Return the [x, y] coordinate for the center point of the cell that contains the specified text.  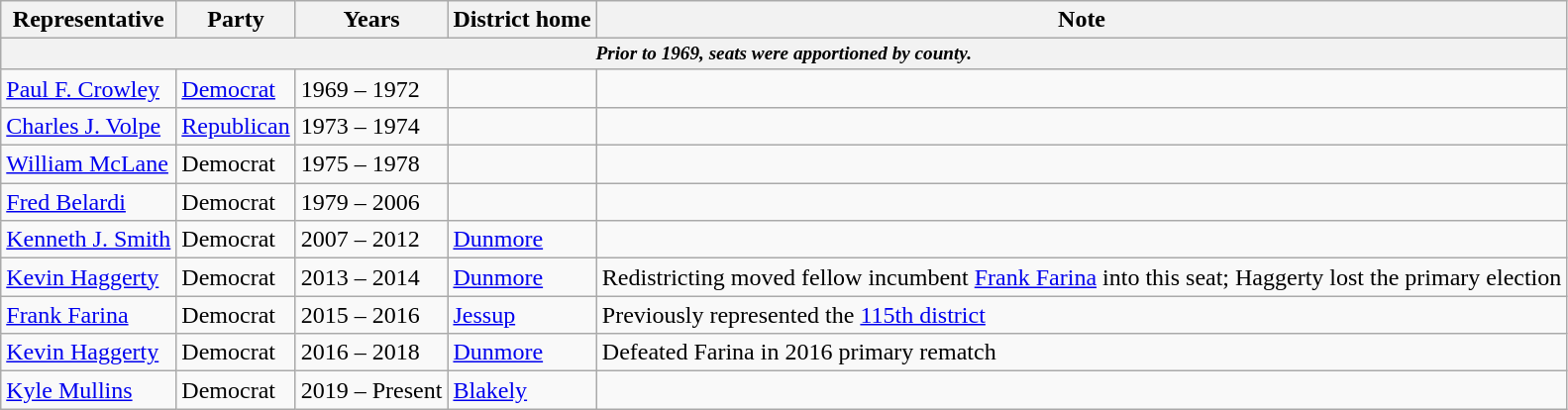
Jessup [522, 315]
2015 – 2016 [371, 315]
Republican [236, 127]
1979 – 2006 [371, 202]
Defeated Farina in 2016 primary rematch [1082, 353]
1969 – 1972 [371, 88]
Years [371, 20]
Kyle Mullins [89, 390]
1975 – 1978 [371, 164]
Representative [89, 20]
Previously represented the 115th district [1082, 315]
Blakely [522, 390]
Frank Farina [89, 315]
2013 – 2014 [371, 277]
Note [1082, 20]
Party [236, 20]
Kenneth J. Smith [89, 240]
Charles J. Volpe [89, 127]
Fred Belardi [89, 202]
2019 – Present [371, 390]
1973 – 1974 [371, 127]
Paul F. Crowley [89, 88]
Prior to 1969, seats were apportioned by county. [784, 54]
2007 – 2012 [371, 240]
William McLane [89, 164]
District home [522, 20]
Redistricting moved fellow incumbent Frank Farina into this seat; Haggerty lost the primary election [1082, 277]
2016 – 2018 [371, 353]
